Find where the given text appears and provide that cell's center as (x, y) coordinate. 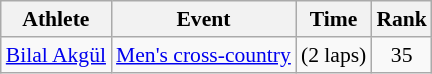
Men's cross-country (204, 55)
Athlete (56, 19)
Time (334, 19)
35 (402, 55)
Event (204, 19)
(2 laps) (334, 55)
Rank (402, 19)
Bilal Akgül (56, 55)
